Return the [X, Y] coordinate for the center point of the cell that contains the specified text.  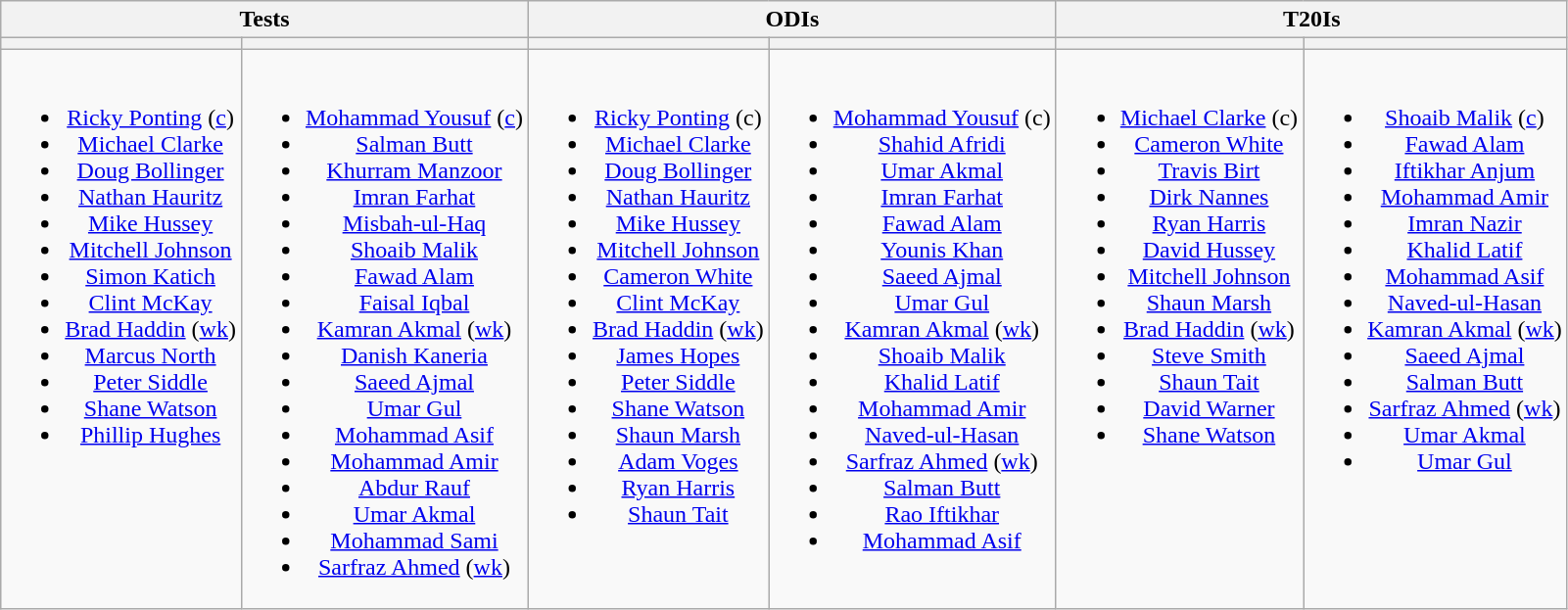
T20Is [1311, 20]
Tests [264, 20]
ODIs [793, 20]
